Extract the (X, Y) coordinate from the center of the cell holding the provided text.  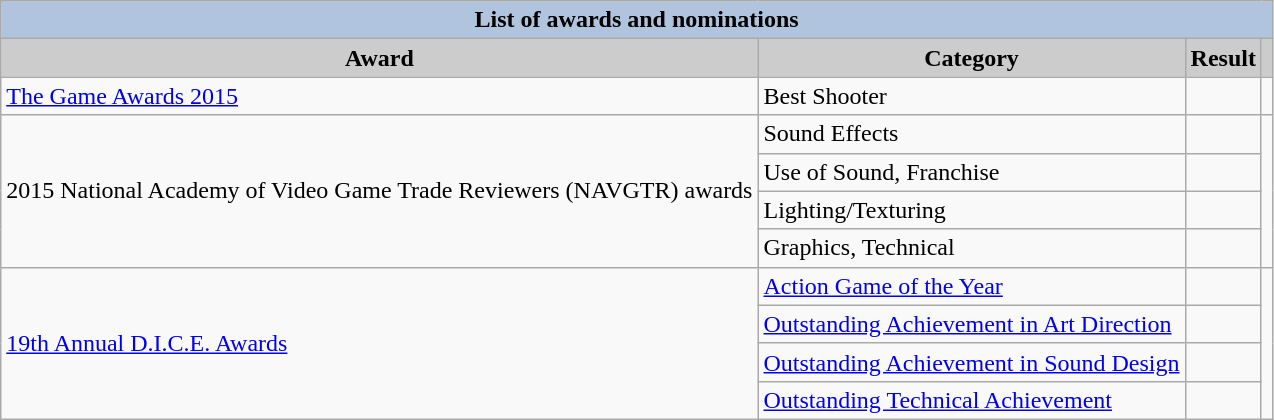
Use of Sound, Franchise (972, 172)
Best Shooter (972, 96)
Award (380, 58)
19th Annual D.I.C.E. Awards (380, 343)
Outstanding Technical Achievement (972, 400)
2015 National Academy of Video Game Trade Reviewers (NAVGTR) awards (380, 191)
Graphics, Technical (972, 248)
Outstanding Achievement in Sound Design (972, 362)
Category (972, 58)
Outstanding Achievement in Art Direction (972, 324)
List of awards and nominations (637, 20)
The Game Awards 2015 (380, 96)
Sound Effects (972, 134)
Action Game of the Year (972, 286)
Lighting/Texturing (972, 210)
Result (1223, 58)
